Capture the cell that displays the provided text and extract its [X, Y] central coordinate. 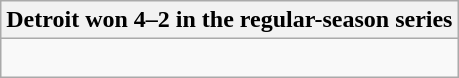
Detroit won 4–2 in the regular-season series [230, 20]
